Find where the given text appears and provide that cell's center as [X, Y] coordinate. 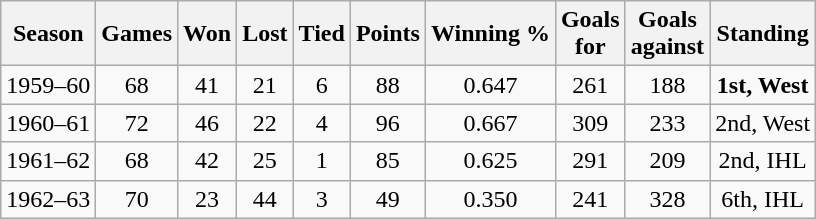
261 [590, 85]
46 [208, 123]
209 [667, 161]
49 [388, 199]
291 [590, 161]
233 [667, 123]
1962–63 [48, 199]
328 [667, 199]
21 [265, 85]
22 [265, 123]
Goalsagainst [667, 34]
0.647 [490, 85]
72 [137, 123]
Lost [265, 34]
2nd, IHL [763, 161]
42 [208, 161]
Points [388, 34]
70 [137, 199]
3 [322, 199]
4 [322, 123]
Tied [322, 34]
25 [265, 161]
1st, West [763, 85]
Winning % [490, 34]
1961–62 [48, 161]
1 [322, 161]
44 [265, 199]
41 [208, 85]
188 [667, 85]
0.667 [490, 123]
0.625 [490, 161]
Goalsfor [590, 34]
Won [208, 34]
85 [388, 161]
6th, IHL [763, 199]
0.350 [490, 199]
96 [388, 123]
1959–60 [48, 85]
6 [322, 85]
241 [590, 199]
2nd, West [763, 123]
Season [48, 34]
Games [137, 34]
Standing [763, 34]
23 [208, 199]
88 [388, 85]
309 [590, 123]
1960–61 [48, 123]
